Return [x, y] of the center of cell containing provided text 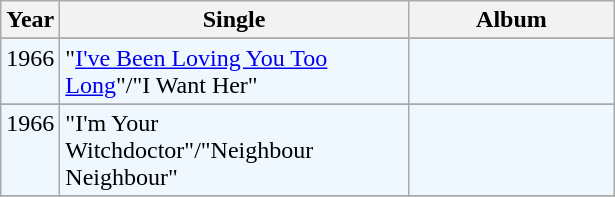
Year [30, 20]
Single [234, 20]
Album [511, 20]
"I'm Your Witchdoctor"/"Neighbour Neighbour" [234, 150]
"I've Been Loving You Too Long"/"I Want Her" [234, 72]
